Return (x, y) of the center of cell containing provided text 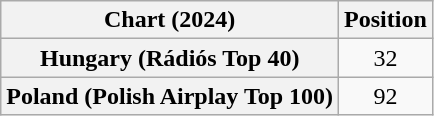
92 (386, 96)
Chart (2024) (170, 20)
32 (386, 58)
Hungary (Rádiós Top 40) (170, 58)
Position (386, 20)
Poland (Polish Airplay Top 100) (170, 96)
